Output the (X, Y) coordinate of the center of the cell containing the given text.  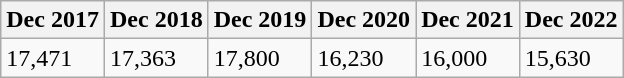
17,800 (260, 58)
17,363 (156, 58)
Dec 2017 (53, 20)
Dec 2019 (260, 20)
15,630 (571, 58)
Dec 2020 (364, 20)
Dec 2021 (468, 20)
17,471 (53, 58)
16,000 (468, 58)
16,230 (364, 58)
Dec 2018 (156, 20)
Dec 2022 (571, 20)
